Pinpoint the cell where the given text exists, returning its (x, y) midpoint coordinate. 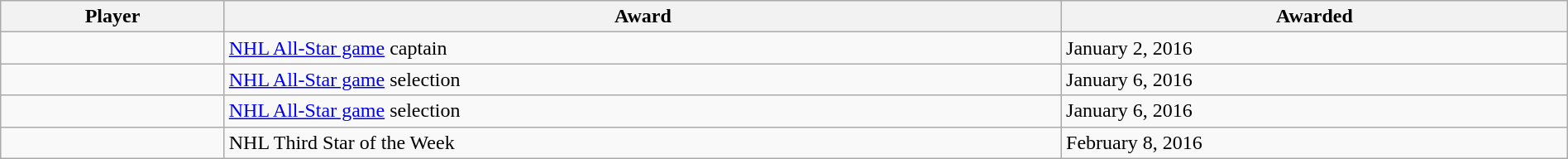
NHL Third Star of the Week (643, 142)
February 8, 2016 (1315, 142)
Player (112, 17)
NHL All-Star game captain (643, 48)
Awarded (1315, 17)
Award (643, 17)
January 2, 2016 (1315, 48)
